Scan for the cell matching the given text and deliver its (X, Y) coordinate at center. 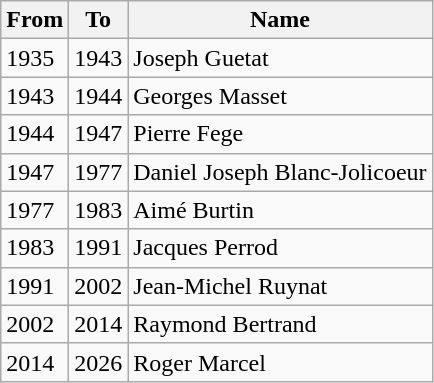
Georges Masset (280, 96)
Raymond Bertrand (280, 324)
Pierre Fege (280, 134)
Aimé Burtin (280, 210)
Name (280, 20)
Roger Marcel (280, 362)
2026 (98, 362)
Jean-Michel Ruynat (280, 286)
Daniel Joseph Blanc-Jolicoeur (280, 172)
Jacques Perrod (280, 248)
Joseph Guetat (280, 58)
To (98, 20)
From (35, 20)
1935 (35, 58)
